Provide the [x, y] coordinate of the cell's center where the given text is located.  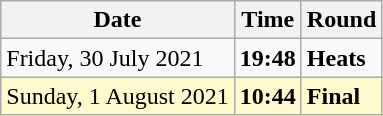
Round [341, 20]
Time [268, 20]
19:48 [268, 58]
Date [118, 20]
10:44 [268, 96]
Final [341, 96]
Heats [341, 58]
Sunday, 1 August 2021 [118, 96]
Friday, 30 July 2021 [118, 58]
